Capture the cell that displays the provided text and extract its (x, y) central coordinate. 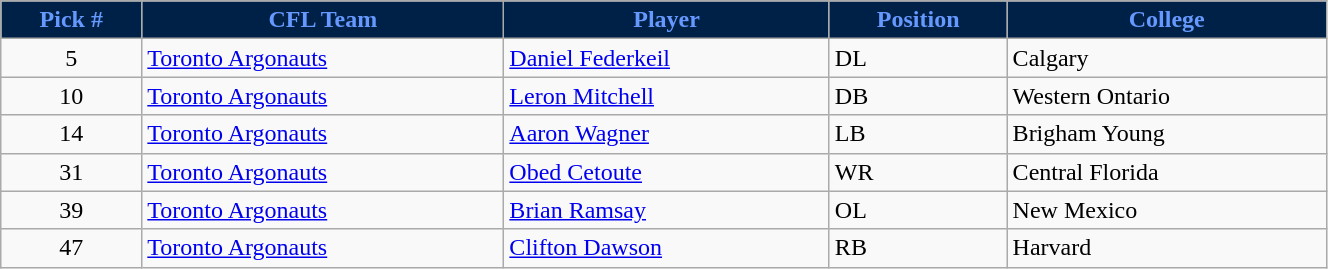
31 (72, 172)
CFL Team (323, 20)
OL (918, 210)
New Mexico (1166, 210)
Leron Mitchell (667, 96)
Brigham Young (1166, 134)
Central Florida (1166, 172)
DL (918, 58)
Position (918, 20)
Obed Cetoute (667, 172)
Clifton Dawson (667, 248)
WR (918, 172)
39 (72, 210)
Harvard (1166, 248)
College (1166, 20)
47 (72, 248)
DB (918, 96)
Pick # (72, 20)
Western Ontario (1166, 96)
Calgary (1166, 58)
Brian Ramsay (667, 210)
Aaron Wagner (667, 134)
10 (72, 96)
Daniel Federkeil (667, 58)
Player (667, 20)
5 (72, 58)
14 (72, 134)
LB (918, 134)
RB (918, 248)
